Locate the cell with the specified text and output its (x, y) center coordinate. 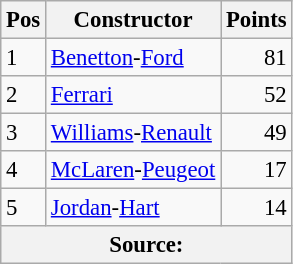
McLaren-Peugeot (134, 170)
1 (24, 58)
Pos (24, 20)
Source: (146, 245)
49 (256, 133)
Williams-Renault (134, 133)
Benetton-Ford (134, 58)
Ferrari (134, 95)
17 (256, 170)
Constructor (134, 20)
3 (24, 133)
2 (24, 95)
81 (256, 58)
4 (24, 170)
Points (256, 20)
5 (24, 208)
Jordan-Hart (134, 208)
14 (256, 208)
52 (256, 95)
